Search for the cell housing the specified text and yield its (x, y) center coordinate. 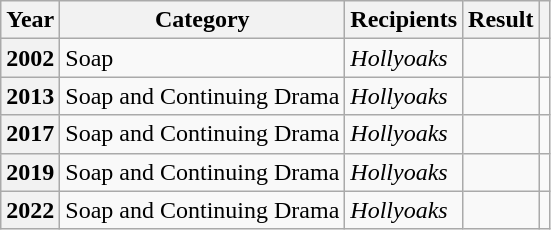
2013 (30, 96)
Soap (202, 58)
2002 (30, 58)
2022 (30, 210)
2017 (30, 134)
Year (30, 20)
Recipients (404, 20)
Category (202, 20)
2019 (30, 172)
Result (501, 20)
